For the text-containing cell, return its midpoint in [x, y] coordinate format. 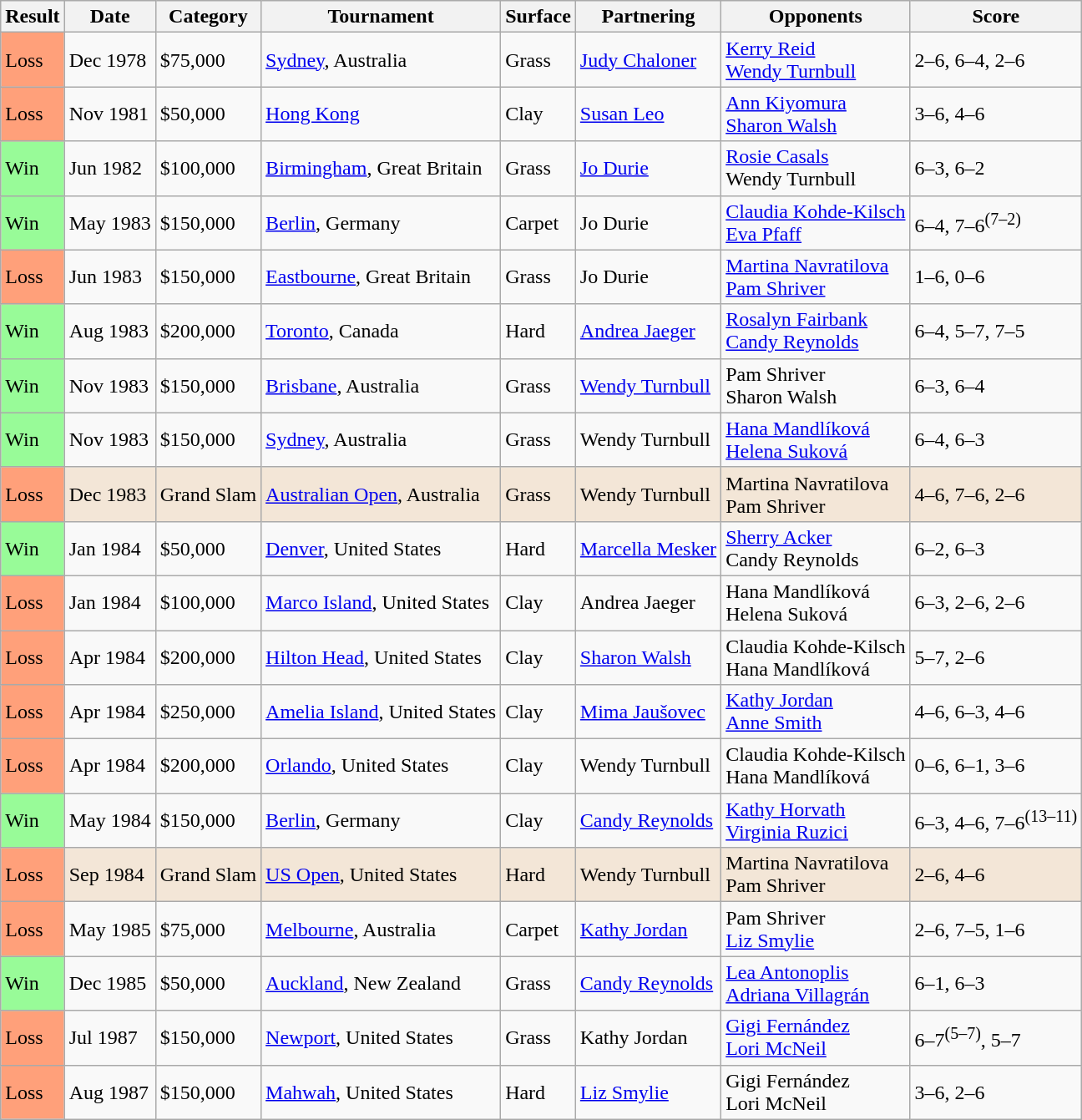
Opponents [816, 17]
Aug 1983 [110, 331]
4–6, 6–3, 4–6 [996, 712]
May 1985 [110, 929]
1–6, 0–6 [996, 277]
Kathy Jordan Anne Smith [816, 712]
6–2, 6–3 [996, 548]
Kerry Reid Wendy Turnbull [816, 60]
Ann Kiyomura Sharon Walsh [816, 114]
6–3, 6–2 [996, 169]
6–3, 6–4 [996, 386]
6–3, 4–6, 7–6(13–11) [996, 820]
Claudia Kohde-Kilsch Eva Pfaff [816, 222]
Australian Open, Australia [381, 494]
Date [110, 17]
Rosie Casals Wendy Turnbull [816, 169]
Nov 1981 [110, 114]
May 1984 [110, 820]
Denver, United States [381, 548]
6–3, 2–6, 2–6 [996, 603]
2–6, 4–6 [996, 875]
Sharon Walsh [648, 656]
Dec 1978 [110, 60]
2–6, 6–4, 2–6 [996, 60]
Hong Kong [381, 114]
Mima Jaušovec [648, 712]
Newport, United States [381, 1037]
Sep 1984 [110, 875]
6–1, 6–3 [996, 984]
May 1983 [110, 222]
Jun 1983 [110, 277]
Jul 1987 [110, 1037]
Aug 1987 [110, 1092]
Birmingham, Great Britain [381, 169]
6–4, 5–7, 7–5 [996, 331]
Eastbourne, Great Britain [381, 277]
2–6, 7–5, 1–6 [996, 929]
Auckland, New Zealand [381, 984]
Tournament [381, 17]
Dec 1983 [110, 494]
0–6, 6–1, 3–6 [996, 767]
Jun 1982 [110, 169]
Pam Shriver Liz Smylie [816, 929]
Marcella Mesker [648, 548]
Category [208, 17]
$250,000 [208, 712]
Brisbane, Australia [381, 386]
Liz Smylie [648, 1092]
Judy Chaloner [648, 60]
Result [33, 17]
6–4, 7–6(7–2) [996, 222]
6–4, 6–3 [996, 439]
Partnering [648, 17]
6–7(5–7), 5–7 [996, 1037]
Rosalyn Fairbank Candy Reynolds [816, 331]
3–6, 2–6 [996, 1092]
Susan Leo [648, 114]
Sherry Acker Candy Reynolds [816, 548]
Marco Island, United States [381, 603]
Mahwah, United States [381, 1092]
Orlando, United States [381, 767]
Surface [538, 17]
US Open, United States [381, 875]
4–6, 7–6, 2–6 [996, 494]
5–7, 2–6 [996, 656]
Melbourne, Australia [381, 929]
3–6, 4–6 [996, 114]
Kathy Horvath Virginia Ruzici [816, 820]
Dec 1985 [110, 984]
Hilton Head, United States [381, 656]
Pam Shriver Sharon Walsh [816, 386]
Amelia Island, United States [381, 712]
Score [996, 17]
Toronto, Canada [381, 331]
Lea Antonoplis Adriana Villagrán [816, 984]
